Output the (x, y) coordinate of the center of the cell containing the given text.  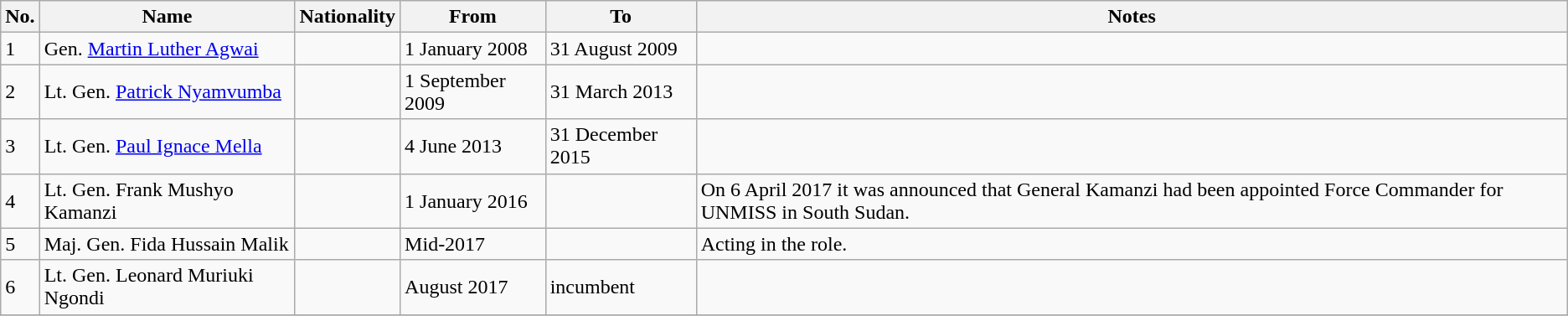
31 March 2013 (621, 92)
Acting in the role. (1132, 244)
Gen. Martin Luther Agwai (168, 49)
Notes (1132, 17)
6 (20, 287)
31 August 2009 (621, 49)
1 January 2008 (473, 49)
No. (20, 17)
3 (20, 146)
1 September 2009 (473, 92)
1 January 2016 (473, 201)
Name (168, 17)
4 (20, 201)
Nationality (348, 17)
From (473, 17)
To (621, 17)
incumbent (621, 287)
Lt. Gen. Leonard Muriuki Ngondi (168, 287)
August 2017 (473, 287)
31 December 2015 (621, 146)
Lt. Gen. Frank Mushyo Kamanzi (168, 201)
On 6 April 2017 it was announced that General Kamanzi had been appointed Force Commander for UNMISS in South Sudan. (1132, 201)
Mid-2017 (473, 244)
2 (20, 92)
Lt. Gen. Paul Ignace Mella (168, 146)
4 June 2013 (473, 146)
5 (20, 244)
1 (20, 49)
Maj. Gen. Fida Hussain Malik (168, 244)
Lt. Gen. Patrick Nyamvumba (168, 92)
